Pinpoint the cell where the given text exists, returning its (x, y) midpoint coordinate. 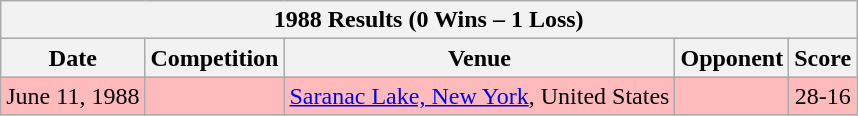
Opponent (732, 58)
1988 Results (0 Wins – 1 Loss) (429, 20)
Score (823, 58)
Date (73, 58)
28-16 (823, 96)
Competition (214, 58)
Venue (480, 58)
Saranac Lake, New York, United States (480, 96)
June 11, 1988 (73, 96)
